Pinpoint the cell where the given text exists, returning its (x, y) midpoint coordinate. 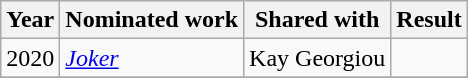
2020 (30, 58)
Year (30, 20)
Joker (152, 58)
Nominated work (152, 20)
Shared with (318, 20)
Kay Georgiou (318, 58)
Result (429, 20)
